Detect which cell encompasses the target text, then output its (x, y) center coordinate. 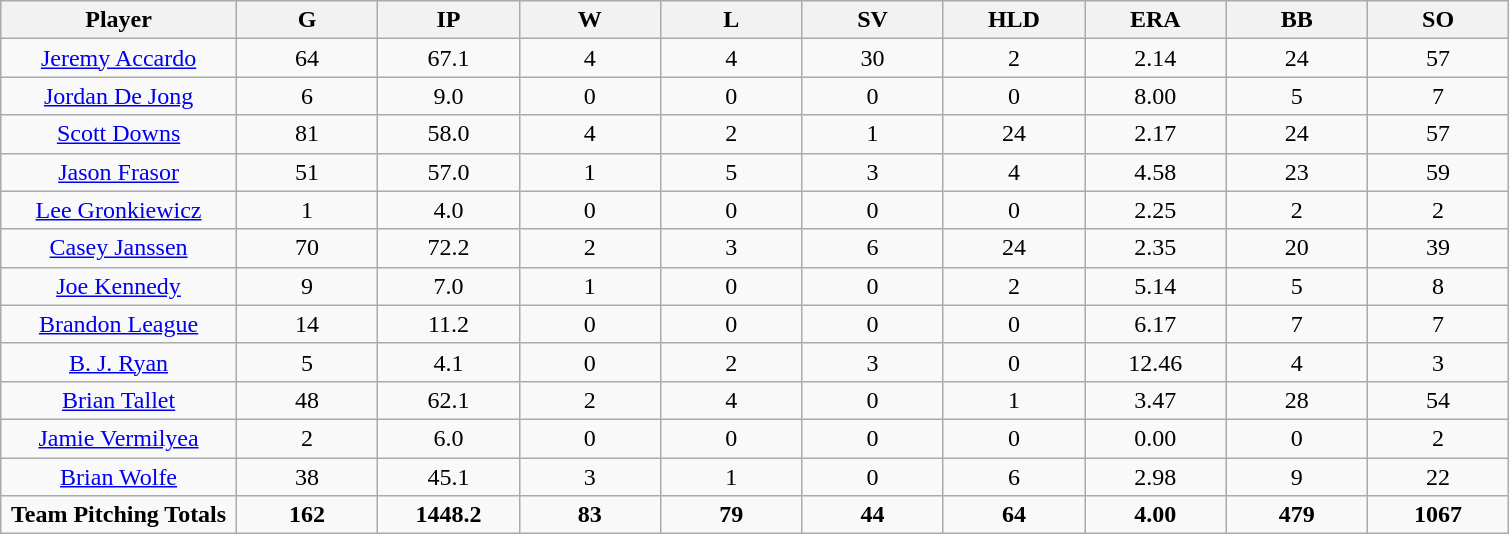
Brian Tallet (119, 400)
Jeremy Accardo (119, 58)
51 (306, 172)
Player (119, 20)
Brian Wolfe (119, 477)
W (590, 20)
81 (306, 134)
2.98 (1156, 477)
70 (306, 248)
62.1 (448, 400)
8.00 (1156, 96)
SO (1438, 20)
48 (306, 400)
Team Pitching Totals (119, 515)
12.46 (1156, 362)
Jordan De Jong (119, 96)
ERA (1156, 20)
Brandon League (119, 324)
Joe Kennedy (119, 286)
8 (1438, 286)
Scott Downs (119, 134)
479 (1296, 515)
2.35 (1156, 248)
0.00 (1156, 438)
4.1 (448, 362)
39 (1438, 248)
9.0 (448, 96)
83 (590, 515)
58.0 (448, 134)
6.0 (448, 438)
L (730, 20)
67.1 (448, 58)
2.14 (1156, 58)
38 (306, 477)
2.17 (1156, 134)
23 (1296, 172)
1067 (1438, 515)
2.25 (1156, 210)
57.0 (448, 172)
54 (1438, 400)
22 (1438, 477)
72.2 (448, 248)
20 (1296, 248)
11.2 (448, 324)
59 (1438, 172)
B. J. Ryan (119, 362)
30 (872, 58)
4.0 (448, 210)
BB (1296, 20)
Casey Janssen (119, 248)
Jason Frasor (119, 172)
44 (872, 515)
45.1 (448, 477)
6.17 (1156, 324)
Lee Gronkiewicz (119, 210)
Jamie Vermilyea (119, 438)
28 (1296, 400)
SV (872, 20)
162 (306, 515)
HLD (1014, 20)
4.00 (1156, 515)
14 (306, 324)
79 (730, 515)
3.47 (1156, 400)
5.14 (1156, 286)
1448.2 (448, 515)
7.0 (448, 286)
G (306, 20)
IP (448, 20)
4.58 (1156, 172)
